Locate the cell with the specified text and output its [x, y] center coordinate. 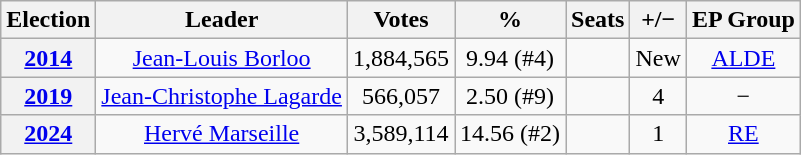
+/− [658, 20]
566,057 [400, 96]
14.56 (#2) [510, 134]
− [743, 96]
2014 [48, 58]
EP Group [743, 20]
% [510, 20]
2.50 (#9) [510, 96]
Election [48, 20]
New [658, 58]
2024 [48, 134]
Leader [222, 20]
2019 [48, 96]
4 [658, 96]
RE [743, 134]
Votes [400, 20]
Jean-Christophe Lagarde [222, 96]
1 [658, 134]
ALDE [743, 58]
1,884,565 [400, 58]
9.94 (#4) [510, 58]
3,589,114 [400, 134]
Seats [598, 20]
Jean-Louis Borloo [222, 58]
Hervé Marseille [222, 134]
